Find where the given text appears and provide that cell's center as [x, y] coordinate. 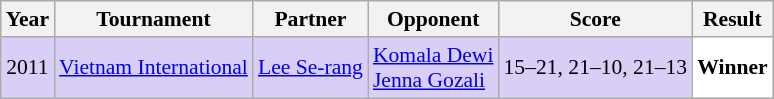
2011 [28, 68]
Score [596, 19]
Tournament [154, 19]
Opponent [434, 19]
Year [28, 19]
Vietnam International [154, 68]
Komala Dewi Jenna Gozali [434, 68]
Result [732, 19]
15–21, 21–10, 21–13 [596, 68]
Partner [310, 19]
Lee Se-rang [310, 68]
Winner [732, 68]
